Determine the [x, y] coordinate at the center of the cell enclosing the given text.  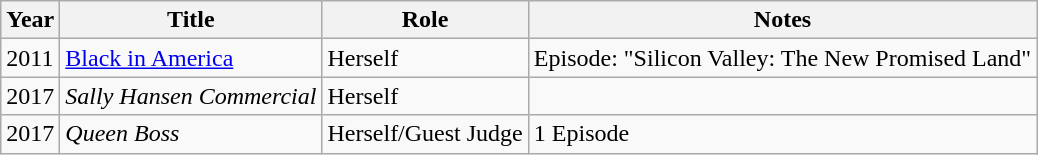
Black in America [191, 58]
Year [30, 20]
Queen Boss [191, 134]
Title [191, 20]
Sally Hansen Commercial [191, 96]
1 Episode [782, 134]
Notes [782, 20]
2011 [30, 58]
Role [425, 20]
Herself/Guest Judge [425, 134]
Episode: "Silicon Valley: The New Promised Land" [782, 58]
